Capture the cell that displays the provided text and extract its (x, y) central coordinate. 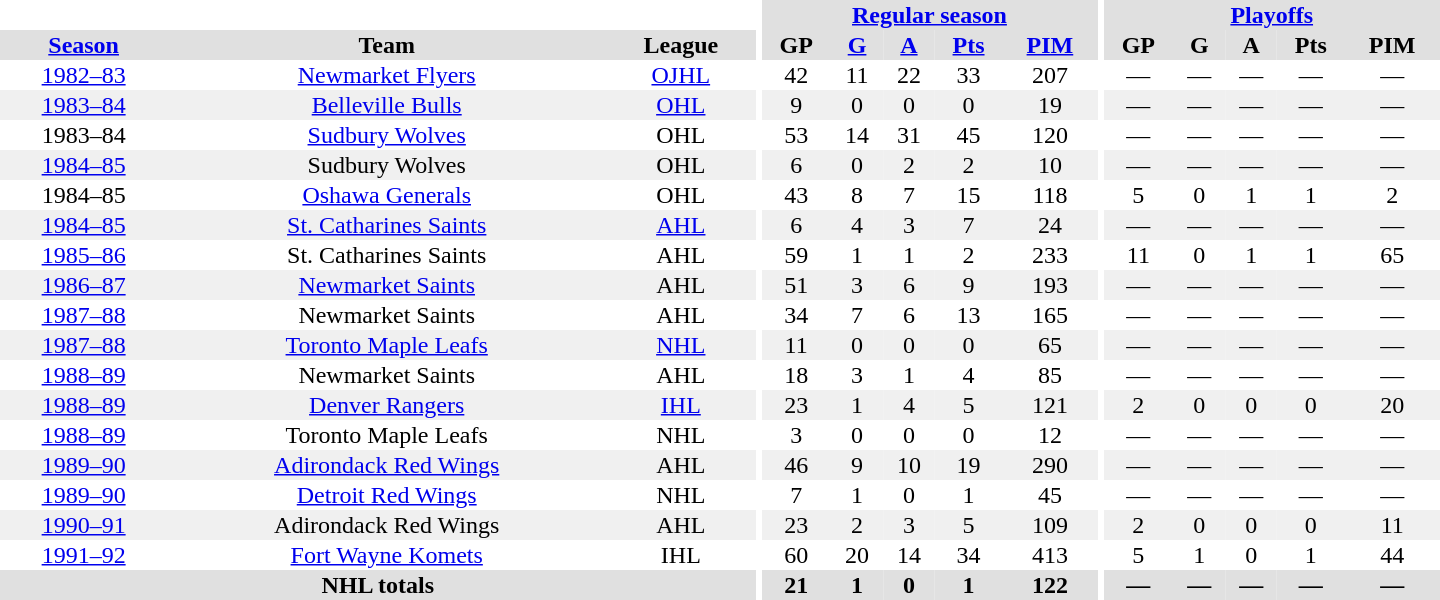
OJHL (680, 75)
NHL totals (378, 585)
Regular season (929, 15)
15 (968, 195)
413 (1050, 555)
290 (1050, 465)
31 (909, 135)
1990–91 (84, 525)
Fort Wayne Komets (386, 555)
Season (84, 45)
21 (796, 585)
12 (1050, 435)
53 (796, 135)
44 (1392, 555)
46 (796, 465)
165 (1050, 315)
121 (1050, 405)
122 (1050, 585)
207 (1050, 75)
22 (909, 75)
120 (1050, 135)
33 (968, 75)
Denver Rangers (386, 405)
42 (796, 75)
8 (857, 195)
13 (968, 315)
85 (1050, 375)
60 (796, 555)
Belleville Bulls (386, 105)
Newmarket Flyers (386, 75)
193 (1050, 285)
18 (796, 375)
59 (796, 255)
24 (1050, 225)
1991–92 (84, 555)
Playoffs (1272, 15)
League (680, 45)
118 (1050, 195)
51 (796, 285)
1982–83 (84, 75)
Team (386, 45)
1986–87 (84, 285)
43 (796, 195)
Oshawa Generals (386, 195)
233 (1050, 255)
Detroit Red Wings (386, 495)
1985–86 (84, 255)
109 (1050, 525)
